Search for the cell housing the specified text and yield its (X, Y) center coordinate. 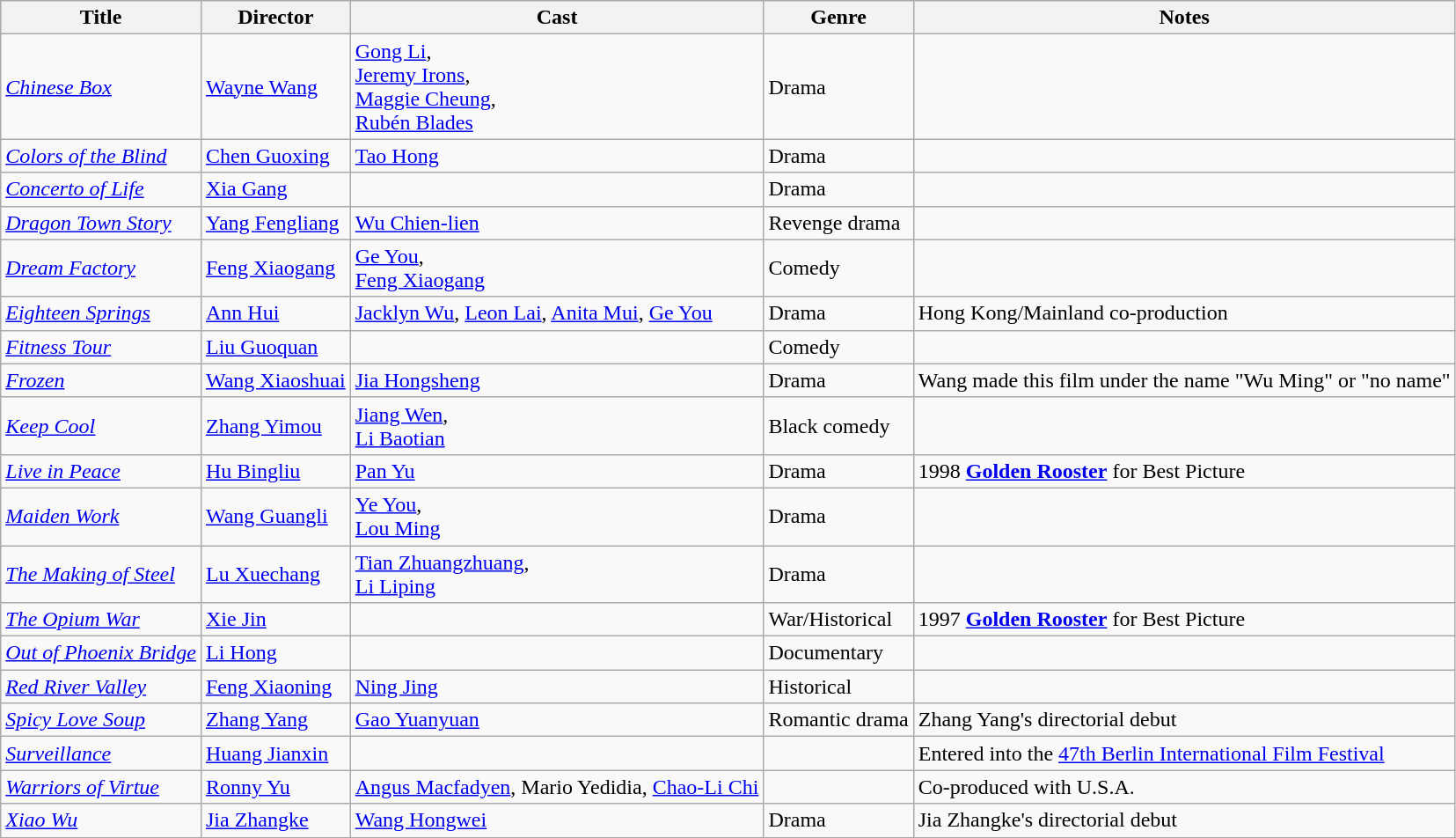
Spicy Love Soup (101, 720)
Warriors of Virtue (101, 787)
Jacklyn Wu, Leon Lai, Anita Mui, Ge You (557, 313)
Entered into the 47th Berlin International Film Festival (1184, 753)
Keep Cool (101, 426)
Zhang Yang's directorial debut (1184, 720)
Director (275, 18)
Cast (557, 18)
Xie Jin (275, 620)
Wang Guangli (275, 516)
Frozen (101, 380)
Tian Zhuangzhuang,Li Liping (557, 574)
Wu Chien-lien (557, 223)
Ann Hui (275, 313)
Angus Macfadyen, Mario Yedidia, Chao-Li Chi (557, 787)
Title (101, 18)
Jia Zhangke (275, 820)
Ge You,Feng Xiaogang (557, 268)
Red River Valley (101, 687)
Chinese Box (101, 86)
Wang made this film under the name "Wu Ming" or "no name" (1184, 380)
Xiao Wu (101, 820)
Hu Bingliu (275, 471)
Zhang Yang (275, 720)
Live in Peace (101, 471)
The Making of Steel (101, 574)
Eighteen Springs (101, 313)
Jia Hongsheng (557, 380)
Documentary (838, 653)
Gao Yuanyuan (557, 720)
Surveillance (101, 753)
Out of Phoenix Bridge (101, 653)
Huang Jianxin (275, 753)
Dragon Town Story (101, 223)
Lu Xuechang (275, 574)
Maiden Work (101, 516)
Fitness Tour (101, 347)
The Opium War (101, 620)
1997 Golden Rooster for Best Picture (1184, 620)
Liu Guoquan (275, 347)
Revenge drama (838, 223)
War/Historical (838, 620)
Jiang Wen,Li Baotian (557, 426)
Dream Factory (101, 268)
Feng Xiaogang (275, 268)
Tao Hong (557, 156)
Ronny Yu (275, 787)
Zhang Yimou (275, 426)
Hong Kong/Mainland co-production (1184, 313)
Wang Xiaoshuai (275, 380)
Concerto of Life (101, 189)
Notes (1184, 18)
Chen Guoxing (275, 156)
Romantic drama (838, 720)
Ning Jing (557, 687)
Ye You,Lou Ming (557, 516)
Pan Yu (557, 471)
Li Hong (275, 653)
Xia Gang (275, 189)
Feng Xiaoning (275, 687)
Gong Li,Jeremy Irons,Maggie Cheung,Rubén Blades (557, 86)
Colors of the Blind (101, 156)
Genre (838, 18)
Yang Fengliang (275, 223)
Historical (838, 687)
1998 Golden Rooster for Best Picture (1184, 471)
Wang Hongwei (557, 820)
Co-produced with U.S.A. (1184, 787)
Black comedy (838, 426)
Wayne Wang (275, 86)
Jia Zhangke's directorial debut (1184, 820)
